Capture the cell that displays the provided text and extract its (x, y) central coordinate. 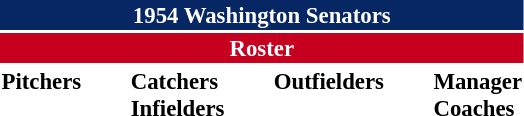
Roster (262, 48)
1954 Washington Senators (262, 15)
